Determine the [X, Y] coordinate at the center of the cell enclosing the given text.  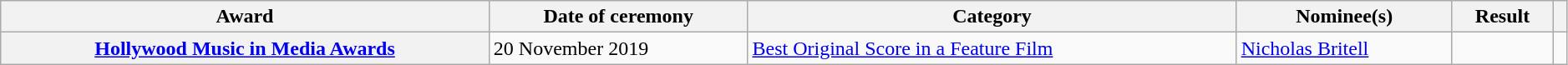
20 November 2019 [618, 48]
Hollywood Music in Media Awards [246, 48]
Award [246, 17]
Nominee(s) [1344, 17]
Result [1502, 17]
Nicholas Britell [1344, 48]
Date of ceremony [618, 17]
Category [992, 17]
Best Original Score in a Feature Film [992, 48]
